Locate the cell with the specified text and output its (X, Y) center coordinate. 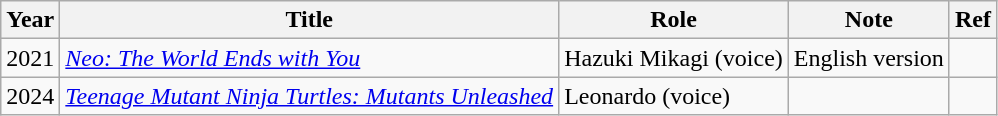
Leonardo (voice) (674, 96)
Year (30, 20)
Hazuki Mikagi (voice) (674, 58)
Role (674, 20)
Note (868, 20)
Neo: The World Ends with You (310, 58)
2024 (30, 96)
Ref (972, 20)
Title (310, 20)
2021 (30, 58)
English version (868, 58)
Teenage Mutant Ninja Turtles: Mutants Unleashed (310, 96)
